From the cell containing the given text, extract its center point as [X, Y] coordinate. 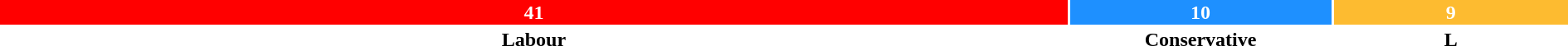
41 [534, 12]
9 [1450, 12]
10 [1201, 12]
